Scan for the cell matching the given text and deliver its [X, Y] coordinate at center. 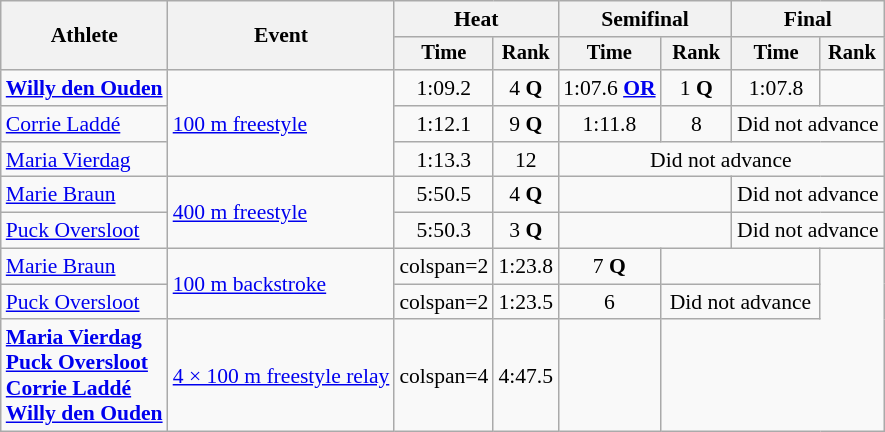
6 [609, 302]
1:09.2 [444, 88]
5:50.3 [444, 231]
3 Q [526, 231]
1:11.8 [609, 124]
1:23.8 [526, 267]
1:07.6 OR [609, 88]
Maria VierdagPuck OverslootCorrie LaddéWilly den Ouden [84, 376]
Event [282, 36]
Final [808, 19]
1:07.8 [776, 88]
12 [526, 160]
Maria Vierdag [84, 160]
7 Q [609, 267]
colspan=4 [444, 376]
Athlete [84, 36]
8 [696, 124]
1 Q [696, 88]
9 Q [526, 124]
Heat [476, 19]
1:12.1 [444, 124]
Willy den Ouden [84, 88]
100 m backstroke [282, 284]
1:23.5 [526, 302]
4:47.5 [526, 376]
4 × 100 m freestyle relay [282, 376]
Corrie Laddé [84, 124]
Semifinal [645, 19]
100 m freestyle [282, 124]
1:13.3 [444, 160]
400 m freestyle [282, 212]
5:50.5 [444, 195]
